Search for the cell housing the specified text and yield its (x, y) center coordinate. 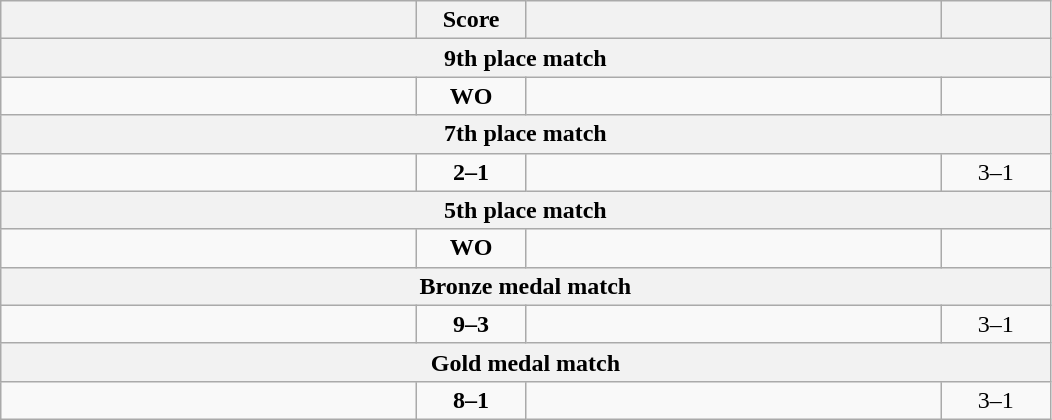
Gold medal match (526, 362)
2–1 (472, 172)
9–3 (472, 324)
5th place match (526, 210)
7th place match (526, 134)
Bronze medal match (526, 286)
9th place match (526, 58)
Score (472, 20)
8–1 (472, 400)
